Locate the cell with the specified text and output its [x, y] center coordinate. 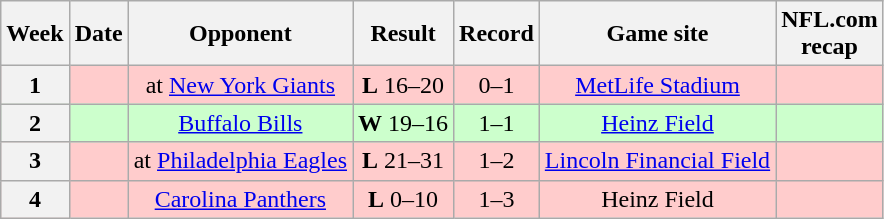
W 19–16 [404, 123]
4 [35, 199]
2 [35, 123]
Record [497, 34]
NFL.comrecap [830, 34]
MetLife Stadium [657, 85]
Carolina Panthers [240, 199]
0–1 [497, 85]
Result [404, 34]
at Philadelphia Eagles [240, 161]
Lincoln Financial Field [657, 161]
Date [98, 34]
Game site [657, 34]
L 16–20 [404, 85]
Buffalo Bills [240, 123]
1 [35, 85]
L 0–10 [404, 199]
3 [35, 161]
Opponent [240, 34]
L 21–31 [404, 161]
Week [35, 34]
1–3 [497, 199]
at New York Giants [240, 85]
1–2 [497, 161]
1–1 [497, 123]
